Determine the (X, Y) coordinate at the center of the cell enclosing the given text.  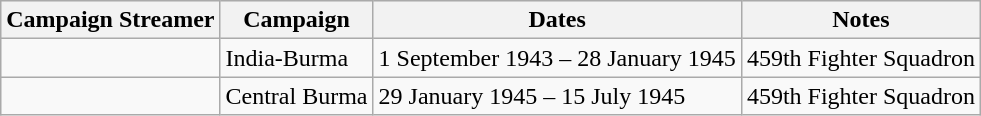
Campaign (296, 20)
Dates (557, 20)
Campaign Streamer (110, 20)
India-Burma (296, 58)
Central Burma (296, 96)
1 September 1943 – 28 January 1945 (557, 58)
29 January 1945 – 15 July 1945 (557, 96)
Notes (860, 20)
